Pinpoint the cell where the given text exists, returning its (x, y) midpoint coordinate. 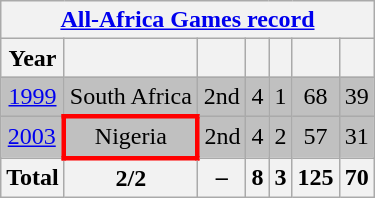
3 (280, 178)
8 (258, 178)
70 (356, 178)
2 (280, 136)
31 (356, 136)
57 (316, 136)
39 (356, 97)
All-Africa Games record (188, 20)
125 (316, 178)
Year (33, 58)
2003 (33, 136)
South Africa (130, 97)
1 (280, 97)
Total (33, 178)
Nigeria (130, 136)
– (222, 178)
1999 (33, 97)
68 (316, 97)
2/2 (130, 178)
